Pinpoint the cell where the given text exists, returning its [X, Y] midpoint coordinate. 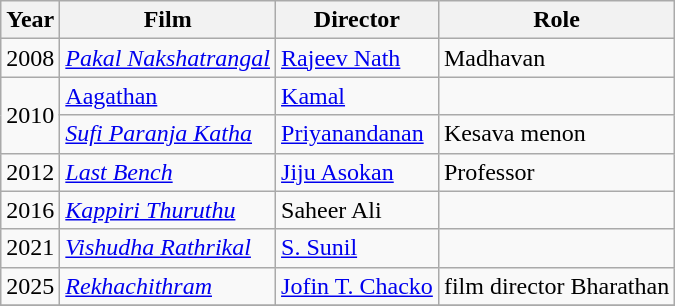
Jofin T. Chacko [358, 286]
2025 [30, 286]
Priyanandanan [358, 134]
2012 [30, 172]
Professor [556, 172]
Last Bench [168, 172]
2016 [30, 210]
Director [358, 20]
Film [168, 20]
Saheer Ali [358, 210]
Kesava menon [556, 134]
Rajeev Nath [358, 58]
Year [30, 20]
Jiju Asokan [358, 172]
Pakal Nakshatrangal [168, 58]
Vishudha Rathrikal [168, 248]
Sufi Paranja Katha [168, 134]
S. Sunil [358, 248]
Role [556, 20]
2021 [30, 248]
film director Bharathan [556, 286]
Aagathan [168, 96]
Kamal [358, 96]
Rekhachithram [168, 286]
Madhavan [556, 58]
2010 [30, 115]
Kappiri Thuruthu [168, 210]
2008 [30, 58]
